Identify which cell holds the provided text, then report its [x, y] central coordinate. 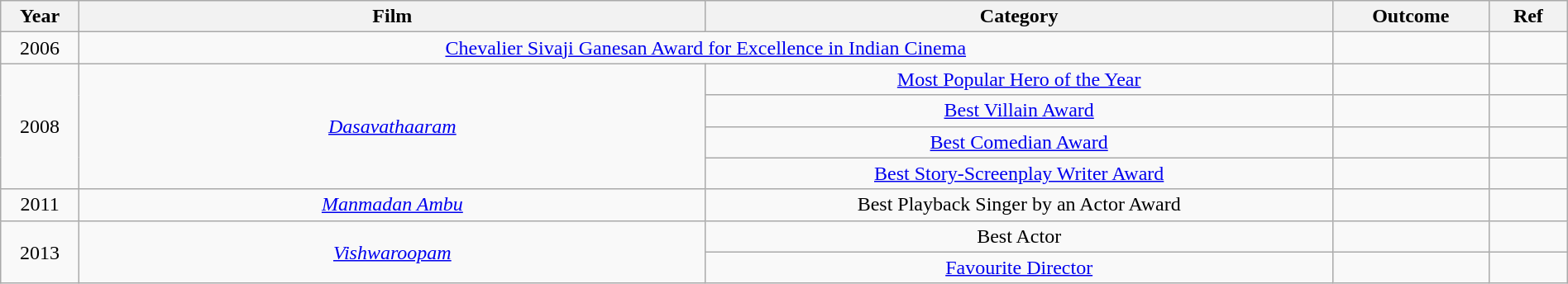
Outcome [1411, 17]
2013 [40, 252]
Dasavathaaram [392, 126]
Vishwaroopam [392, 252]
2006 [40, 48]
Film [392, 17]
Favourite Director [1019, 267]
Category [1019, 17]
Best Playback Singer by an Actor Award [1019, 205]
2008 [40, 126]
Year [40, 17]
Ref [1528, 17]
Best Villain Award [1019, 111]
2011 [40, 205]
Chevalier Sivaji Ganesan Award for Excellence in Indian Cinema [705, 48]
Best Actor [1019, 236]
Most Popular Hero of the Year [1019, 79]
Best Comedian Award [1019, 142]
Manmadan Ambu [392, 205]
Best Story-Screenplay Writer Award [1019, 173]
